Detect which cell encompasses the target text, then output its [X, Y] center coordinate. 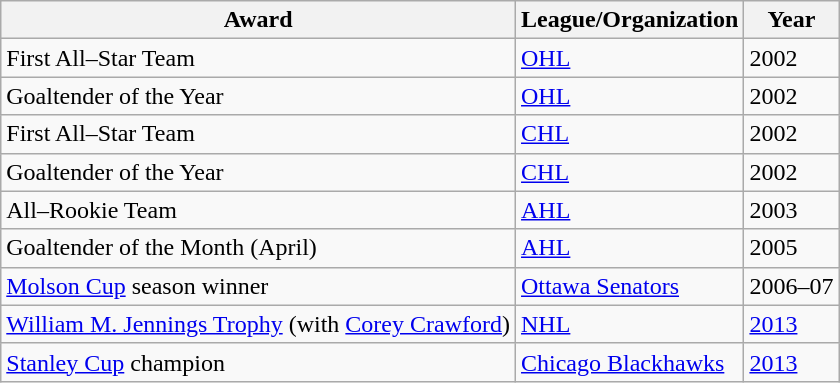
Molson Cup season winner [258, 286]
NHL [630, 324]
2006–07 [792, 286]
All–Rookie Team [258, 210]
Goaltender of the Month (April) [258, 248]
2005 [792, 248]
Chicago Blackhawks [630, 362]
Year [792, 20]
William M. Jennings Trophy (with Corey Crawford) [258, 324]
2003 [792, 210]
League/Organization [630, 20]
Stanley Cup champion [258, 362]
Award [258, 20]
Ottawa Senators [630, 286]
